Return the (x, y) coordinate for the center point of the cell that contains the specified text.  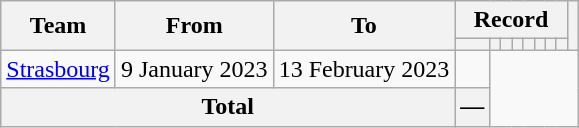
9 January 2023 (194, 69)
Total (228, 107)
To (364, 26)
Record (511, 20)
Team (58, 26)
Strasbourg (58, 69)
13 February 2023 (364, 69)
— (472, 107)
From (194, 26)
